From the cell containing the given text, extract its center point as (x, y) coordinate. 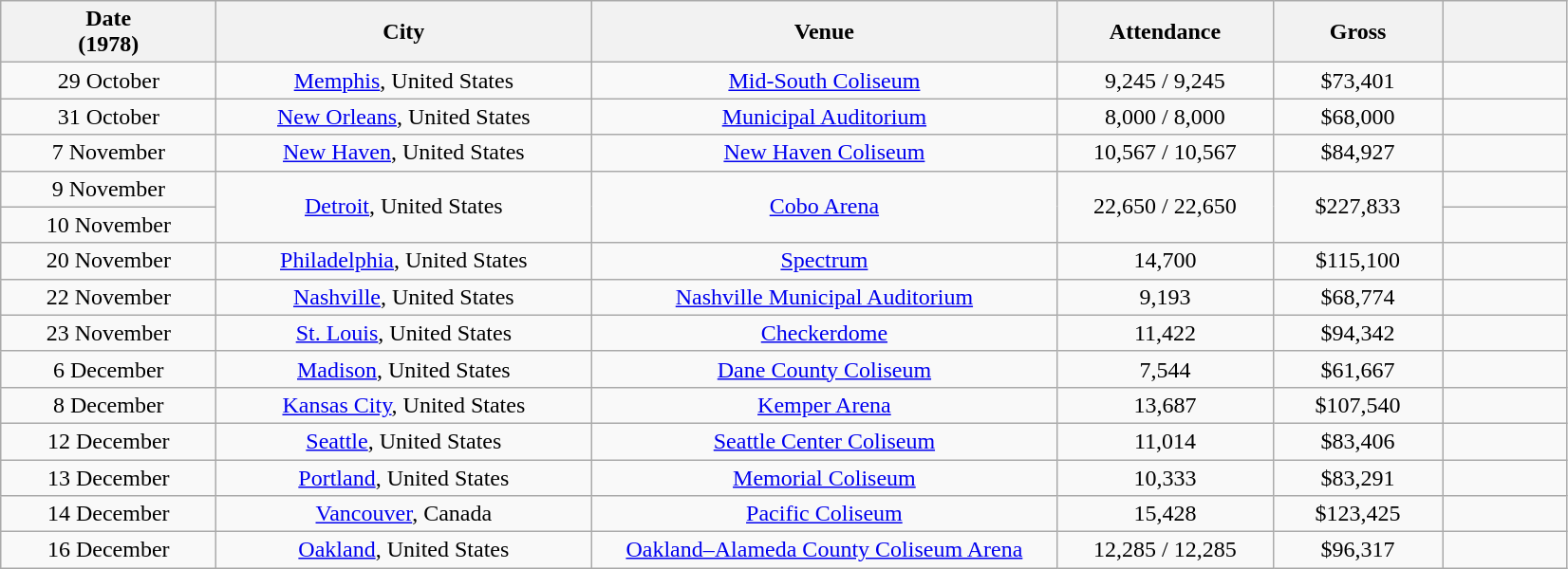
$94,342 (1357, 333)
$227,833 (1357, 207)
St. Louis, United States (404, 333)
22 November (108, 297)
$115,100 (1357, 261)
$68,000 (1357, 117)
6 December (108, 369)
14 December (108, 514)
$107,540 (1357, 405)
22,650 / 22,650 (1166, 207)
Oakland–Alameda County Coliseum Arena (824, 550)
9,193 (1166, 297)
Philadelphia, United States (404, 261)
New Haven, United States (404, 153)
10 November (108, 225)
Nashville Municipal Auditorium (824, 297)
Vancouver, Canada (404, 514)
$84,927 (1357, 153)
11,014 (1166, 441)
City (404, 32)
8 December (108, 405)
13 December (108, 477)
Gross (1357, 32)
Portland, United States (404, 477)
$68,774 (1357, 297)
Pacific Coliseum (824, 514)
Mid-South Coliseum (824, 81)
16 December (108, 550)
9,245 / 9,245 (1166, 81)
12 December (108, 441)
Nashville, United States (404, 297)
New Orleans, United States (404, 117)
Municipal Auditorium (824, 117)
31 October (108, 117)
Dane County Coliseum (824, 369)
Date(1978) (108, 32)
Kansas City, United States (404, 405)
Oakland, United States (404, 550)
Detroit, United States (404, 207)
20 November (108, 261)
Kemper Arena (824, 405)
$123,425 (1357, 514)
$73,401 (1357, 81)
$61,667 (1357, 369)
29 October (108, 81)
Checkerdome (824, 333)
Cobo Arena (824, 207)
Seattle Center Coliseum (824, 441)
Memphis, United States (404, 81)
Seattle, United States (404, 441)
14,700 (1166, 261)
7 November (108, 153)
15,428 (1166, 514)
$83,406 (1357, 441)
11,422 (1166, 333)
Venue (824, 32)
Memorial Coliseum (824, 477)
12,285 / 12,285 (1166, 550)
Attendance (1166, 32)
13,687 (1166, 405)
$96,317 (1357, 550)
23 November (108, 333)
New Haven Coliseum (824, 153)
Spectrum (824, 261)
7,544 (1166, 369)
$83,291 (1357, 477)
10,567 / 10,567 (1166, 153)
Madison, United States (404, 369)
8,000 / 8,000 (1166, 117)
9 November (108, 189)
10,333 (1166, 477)
